Extract the (X, Y) coordinate from the center of the cell holding the provided text.  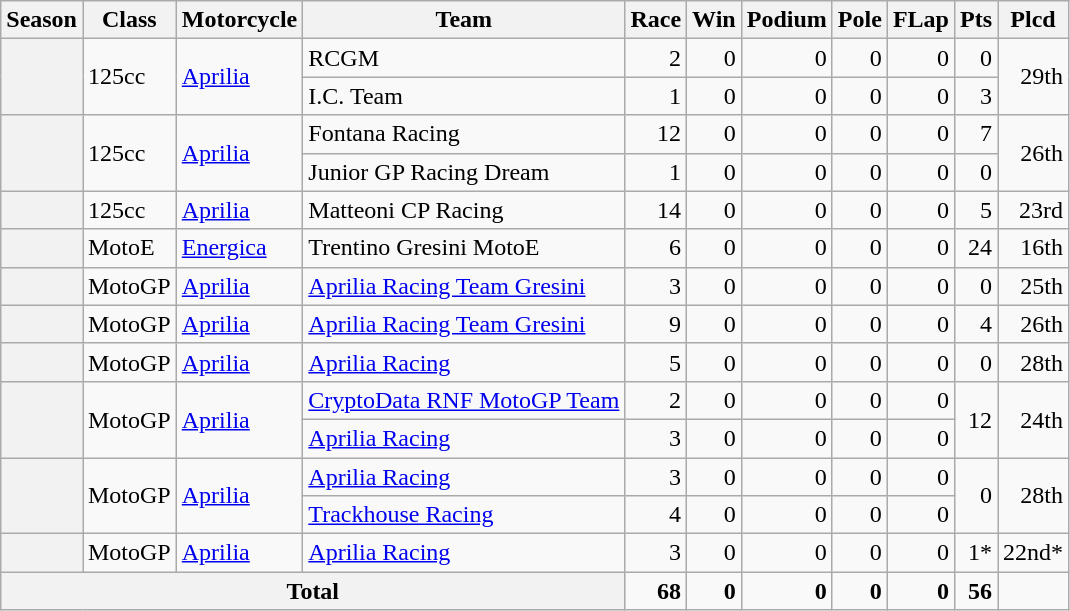
I.C. Team (464, 96)
Pts (976, 20)
RCGM (464, 58)
56 (976, 591)
Motorcycle (240, 20)
6 (656, 248)
Matteoni CP Racing (464, 210)
Trentino Gresini MotoE (464, 248)
Class (129, 20)
Win (714, 20)
9 (656, 324)
Total (313, 591)
1* (976, 553)
Junior GP Racing Dream (464, 172)
Plcd (1034, 20)
Race (656, 20)
7 (976, 134)
68 (656, 591)
Season (42, 20)
Trackhouse Racing (464, 515)
Energica (240, 248)
MotoE (129, 248)
16th (1034, 248)
CryptoData RNF MotoGP Team (464, 400)
22nd* (1034, 553)
29th (1034, 77)
14 (656, 210)
23rd (1034, 210)
25th (1034, 286)
Team (464, 20)
Fontana Racing (464, 134)
FLap (920, 20)
24 (976, 248)
Podium (786, 20)
Pole (860, 20)
24th (1034, 419)
